For the text-containing cell, return its midpoint in (X, Y) coordinate format. 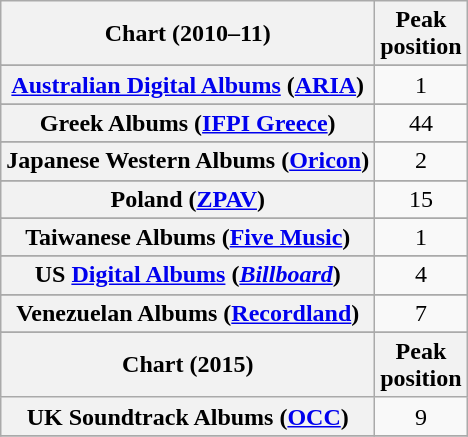
US Digital Albums (Billboard) (188, 275)
Chart (2010–11) (188, 34)
2 (421, 161)
Poland (ZPAV) (188, 199)
Australian Digital Albums (ARIA) (188, 85)
4 (421, 275)
Greek Albums (IFPI Greece) (188, 123)
Chart (2015) (188, 364)
Taiwanese Albums (Five Music) (188, 237)
44 (421, 123)
15 (421, 199)
7 (421, 313)
Venezuelan Albums (Recordland) (188, 313)
Japanese Western Albums (Oricon) (188, 161)
UK Soundtrack Albums (OCC) (188, 416)
9 (421, 416)
